Output the (X, Y) coordinate of the center of the cell containing the given text.  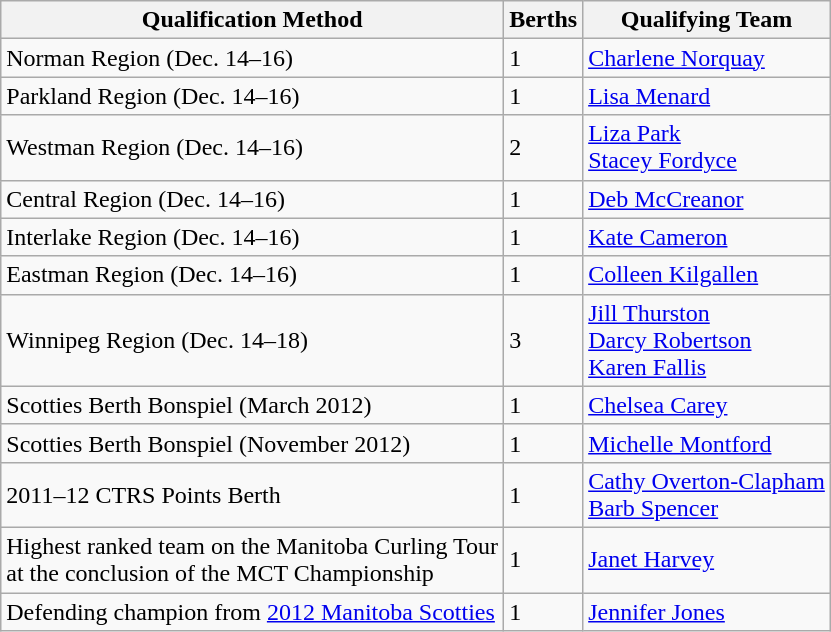
Scotties Berth Bonspiel (March 2012) (252, 405)
Winnipeg Region (Dec. 14–18) (252, 340)
Defending champion from 2012 Manitoba Scotties (252, 611)
2 (544, 148)
Kate Cameron (707, 237)
Berths (544, 20)
Qualification Method (252, 20)
3 (544, 340)
Chelsea Carey (707, 405)
Parkland Region (Dec. 14–16) (252, 96)
Liza Park Stacey Fordyce (707, 148)
Highest ranked team on the Manitoba Curling Tour at the conclusion of the MCT Championship (252, 560)
Eastman Region (Dec. 14–16) (252, 275)
Janet Harvey (707, 560)
Charlene Norquay (707, 58)
Norman Region (Dec. 14–16) (252, 58)
2011–12 CTRS Points Berth (252, 494)
Scotties Berth Bonspiel (November 2012) (252, 443)
Qualifying Team (707, 20)
Interlake Region (Dec. 14–16) (252, 237)
Jill Thurston Darcy Robertson Karen Fallis (707, 340)
Jennifer Jones (707, 611)
Lisa Menard (707, 96)
Central Region (Dec. 14–16) (252, 199)
Westman Region (Dec. 14–16) (252, 148)
Deb McCreanor (707, 199)
Cathy Overton-Clapham Barb Spencer (707, 494)
Colleen Kilgallen (707, 275)
Michelle Montford (707, 443)
